Identify which cell holds the provided text, then report its [x, y] central coordinate. 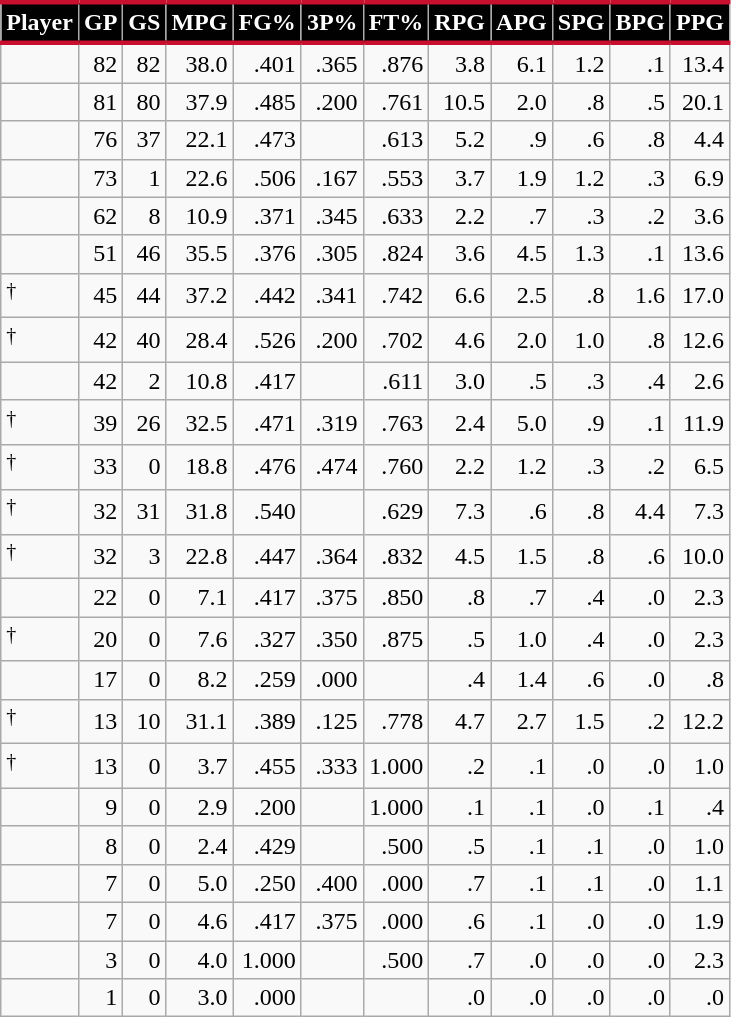
17.0 [700, 296]
37.9 [200, 102]
2.5 [522, 296]
.553 [396, 178]
.371 [267, 216]
20 [100, 640]
31.8 [200, 512]
.540 [267, 512]
22 [100, 598]
.611 [396, 381]
SPG [581, 22]
10.5 [460, 102]
6.1 [522, 63]
.327 [267, 640]
.429 [267, 845]
.485 [267, 102]
80 [144, 102]
18.8 [200, 468]
1.6 [640, 296]
.474 [332, 468]
31.1 [200, 722]
.702 [396, 340]
1.4 [522, 680]
62 [100, 216]
.629 [396, 512]
.850 [396, 598]
APG [522, 22]
.319 [332, 422]
9 [100, 807]
GP [100, 22]
2 [144, 381]
FG% [267, 22]
28.4 [200, 340]
10.8 [200, 381]
31 [144, 512]
2.6 [700, 381]
.350 [332, 640]
.778 [396, 722]
.341 [332, 296]
.876 [396, 63]
3.8 [460, 63]
7.6 [200, 640]
39 [100, 422]
22.8 [200, 556]
.345 [332, 216]
6.5 [700, 468]
44 [144, 296]
26 [144, 422]
11.9 [700, 422]
.389 [267, 722]
.832 [396, 556]
.455 [267, 766]
.376 [267, 254]
3P% [332, 22]
46 [144, 254]
7.1 [200, 598]
.167 [332, 178]
.259 [267, 680]
.401 [267, 63]
45 [100, 296]
MPG [200, 22]
2.7 [522, 722]
.476 [267, 468]
32.5 [200, 422]
FT% [396, 22]
13.4 [700, 63]
.305 [332, 254]
.613 [396, 140]
.471 [267, 422]
.760 [396, 468]
.633 [396, 216]
22.1 [200, 140]
.473 [267, 140]
.824 [396, 254]
.447 [267, 556]
37 [144, 140]
73 [100, 178]
6.9 [700, 178]
10.0 [700, 556]
17 [100, 680]
.333 [332, 766]
.506 [267, 178]
.875 [396, 640]
12.2 [700, 722]
.526 [267, 340]
1.3 [581, 254]
PPG [700, 22]
.742 [396, 296]
.763 [396, 422]
81 [100, 102]
Player [40, 22]
4.0 [200, 960]
33 [100, 468]
37.2 [200, 296]
.250 [267, 883]
5.2 [460, 140]
.365 [332, 63]
35.5 [200, 254]
.400 [332, 883]
22.6 [200, 178]
76 [100, 140]
4.7 [460, 722]
10 [144, 722]
6.6 [460, 296]
.364 [332, 556]
.125 [332, 722]
GS [144, 22]
RPG [460, 22]
20.1 [700, 102]
.442 [267, 296]
12.6 [700, 340]
8.2 [200, 680]
1.1 [700, 883]
2.9 [200, 807]
51 [100, 254]
38.0 [200, 63]
13.6 [700, 254]
BPG [640, 22]
40 [144, 340]
.761 [396, 102]
10.9 [200, 216]
